Determine the (X, Y) coordinate at the center of the cell enclosing the given text.  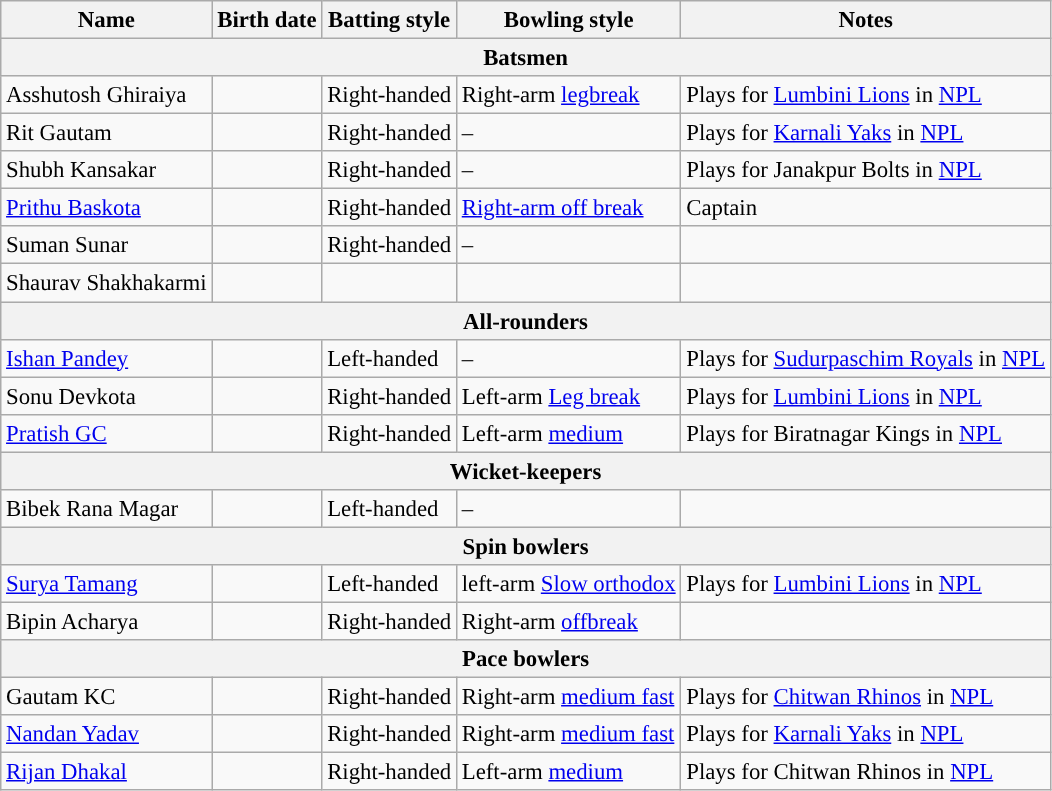
Birth date (267, 20)
Plays for Janakpur Bolts in NPL (866, 170)
Captain (866, 208)
Pratish GC (106, 433)
Plays for Biratnagar Kings in NPL (866, 433)
Prithu Baskota (106, 208)
Rit Gautam (106, 133)
Plays for Sudurpaschim Royals in NPL (866, 358)
Nandan Yadav (106, 734)
All-rounders (526, 321)
Notes (866, 20)
Asshutosh Ghiraiya (106, 95)
Sonu Devkota (106, 396)
Left-arm Leg break (568, 396)
Right-arm off break (568, 208)
Ishan Pandey (106, 358)
Bipin Acharya (106, 621)
Shubh Kansakar (106, 170)
Bowling style (568, 20)
left-arm Slow orthodox (568, 584)
Right-arm offbreak (568, 621)
Rijan Dhakal (106, 772)
Surya Tamang (106, 584)
Bibek Rana Magar (106, 509)
Right-arm legbreak (568, 95)
Wicket-keepers (526, 471)
Suman Sunar (106, 245)
Gautam KC (106, 697)
Shaurav Shakhakarmi (106, 283)
Name (106, 20)
Pace bowlers (526, 659)
Batsmen (526, 58)
Spin bowlers (526, 546)
Batting style (390, 20)
